Scan for the cell matching the given text and deliver its (x, y) coordinate at center. 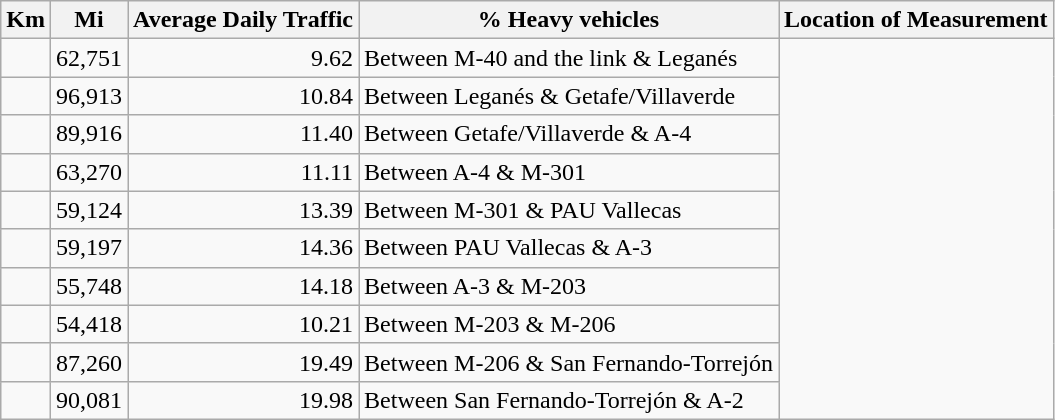
Mi (88, 20)
Between A-4 & M-301 (569, 172)
Between Leganés & Getafe/Villaverde (569, 96)
90,081 (88, 400)
Location of Measurement (916, 20)
55,748 (88, 286)
Average Daily Traffic (244, 20)
Km (26, 20)
89,916 (88, 134)
% Heavy vehicles (569, 20)
Between M-203 & M-206 (569, 324)
11.11 (244, 172)
62,751 (88, 58)
14.18 (244, 286)
87,260 (88, 362)
59,197 (88, 248)
96,913 (88, 96)
Between San Fernando-Torrejón & A-2 (569, 400)
19.98 (244, 400)
Between Getafe/Villaverde & A-4 (569, 134)
Between A-3 & M-203 (569, 286)
19.49 (244, 362)
10.84 (244, 96)
Between M-301 & PAU Vallecas (569, 210)
63,270 (88, 172)
11.40 (244, 134)
14.36 (244, 248)
Between M-40 and the link & Leganés (569, 58)
9.62 (244, 58)
13.39 (244, 210)
54,418 (88, 324)
Between M-206 & San Fernando-Torrejón (569, 362)
59,124 (88, 210)
10.21 (244, 324)
Between PAU Vallecas & A-3 (569, 248)
